Find where the given text appears and provide that cell's center as (X, Y) coordinate. 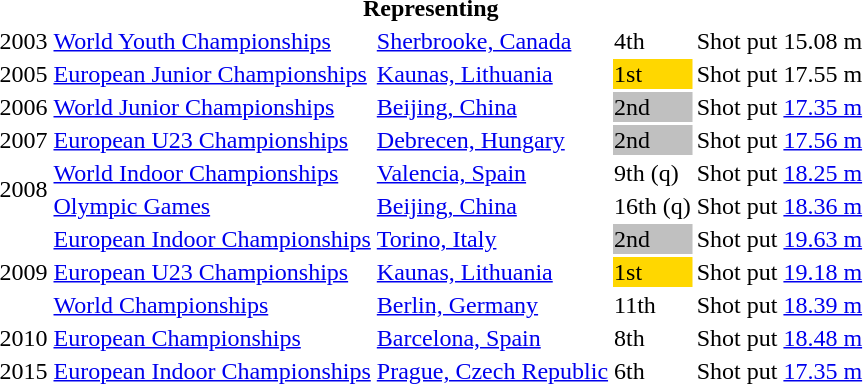
World Youth Championships (212, 41)
Barcelona, Spain (492, 338)
Debrecen, Hungary (492, 140)
Torino, Italy (492, 239)
Olympic Games (212, 206)
4th (653, 41)
9th (q) (653, 173)
Valencia, Spain (492, 173)
11th (653, 305)
16th (q) (653, 206)
World Indoor Championships (212, 173)
8th (653, 338)
World Junior Championships (212, 107)
Sherbrooke, Canada (492, 41)
European Championships (212, 338)
European Junior Championships (212, 74)
European Indoor Championships (212, 239)
World Championships (212, 305)
Berlin, Germany (492, 305)
